Extract the [x, y] coordinate from the center of the cell holding the provided text.  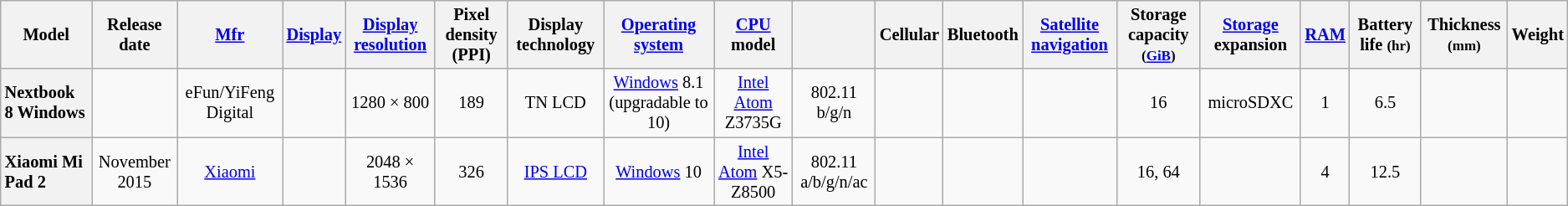
Model [47, 34]
Satellite navigation [1070, 34]
Cellular [910, 34]
Thickness (mm) [1464, 34]
Windows 8.1 (upgradable to 10) [659, 103]
Bluetooth [983, 34]
802.11 b/g/n [835, 103]
TN LCD [555, 103]
Display technology [555, 34]
Intel Atom Z3735G [753, 103]
1 [1325, 103]
189 [472, 103]
microSDXC [1250, 103]
Storage expansion [1250, 34]
Windows 10 [659, 172]
Display [314, 34]
Intel Atom X5-Z8500 [753, 172]
326 [472, 172]
Nextbook 8 Windows [47, 103]
RAM [1325, 34]
Mfr [229, 34]
IPS LCD [555, 172]
4 [1325, 172]
Display resolution [390, 34]
Storage capacity (GiB) [1158, 34]
Battery life (hr) [1385, 34]
12.5 [1385, 172]
CPU model [753, 34]
Release date [135, 34]
802.11 a/b/g/n/ac [835, 172]
6.5 [1385, 103]
Xiaomi [229, 172]
2048 × 1536 [390, 172]
Xiaomi Mi Pad 2 [47, 172]
Pixel density (PPI) [472, 34]
1280 × 800 [390, 103]
Operating system [659, 34]
16, 64 [1158, 172]
Weight [1538, 34]
November 2015 [135, 172]
eFun/YiFeng Digital [229, 103]
16 [1158, 103]
